Provide the (x, y) coordinate of the cell's center where the given text is located.  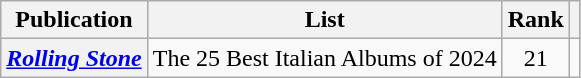
Publication (74, 20)
Rank (536, 20)
21 (536, 58)
The 25 Best Italian Albums of 2024 (324, 58)
Rolling Stone (74, 58)
List (324, 20)
